Provide the (x, y) coordinate of the cell's center where the given text is located.  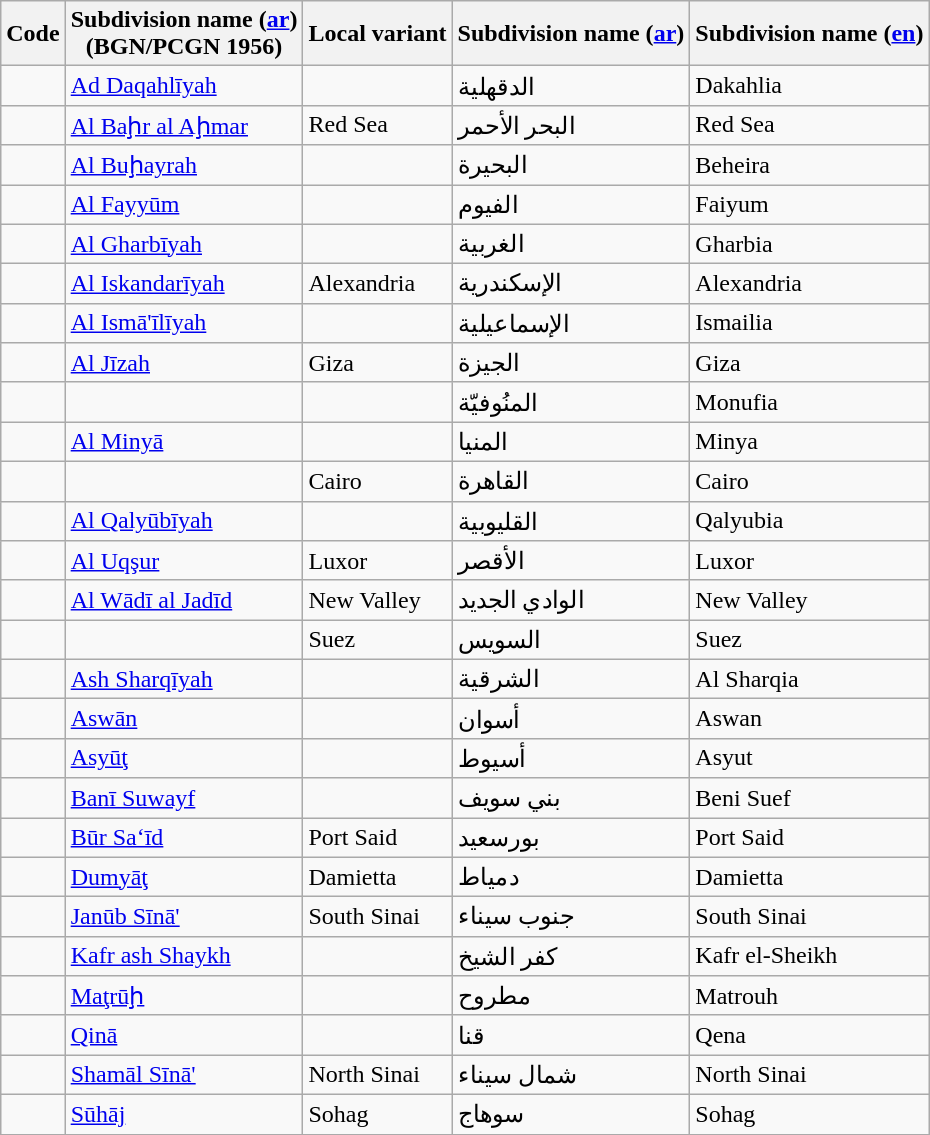
Dumyāţ (184, 877)
Minya (810, 442)
Matrouh (810, 996)
Al Fayyūm (184, 204)
Ash Sharqīyah (184, 679)
Banī Suwayf (184, 798)
Aswān (184, 719)
Shamāl Sīnā' (184, 1075)
Subdivision name (ar)(BGN/PCGN 1956) (184, 34)
القليوبية (571, 521)
Al Sharqia (810, 679)
Al Minyā (184, 442)
Al Qalyūbīyah (184, 521)
Monufia (810, 402)
سوهاج (571, 1114)
الإسماعيلية (571, 323)
Beheira (810, 165)
Sūhāj (184, 1114)
جنوب سيناء (571, 917)
الأقصر (571, 561)
كفر الشيخ (571, 956)
Būr Sa‘īd (184, 838)
Kafr el-Sheikh (810, 956)
Al Iskandarīyah (184, 284)
المنيا (571, 442)
الشرقية (571, 679)
الغربية (571, 244)
الإسكندرية (571, 284)
Al Gharbīyah (184, 244)
المنُوفيّة (571, 402)
Local variant (378, 34)
أسيوط (571, 758)
Qalyubia (810, 521)
Beni Suef (810, 798)
بورسعيد (571, 838)
القاهرة (571, 481)
Gharbia (810, 244)
الوادي الجديد (571, 600)
Al Baḩr al Aḩmar (184, 125)
قنا (571, 1035)
شمال سيناء (571, 1075)
Asyut (810, 758)
Maţrūḩ (184, 996)
Code (33, 34)
بني سويف (571, 798)
البحيرة (571, 165)
الدقهلية (571, 86)
Qena (810, 1035)
Al Jīzah (184, 363)
Asyūţ (184, 758)
السويس (571, 640)
Al Buḩayrah (184, 165)
Al Ismā'īlīyah (184, 323)
Subdivision name (ar) (571, 34)
Janūb Sīnā' (184, 917)
Ad Daqahlīyah (184, 86)
البحر الأحمر (571, 125)
Faiyum (810, 204)
مطروح (571, 996)
Ismailia (810, 323)
دمياط (571, 877)
Dakahlia (810, 86)
Qinā (184, 1035)
الفيوم (571, 204)
Subdivision name (en) (810, 34)
أسوان (571, 719)
Aswan (810, 719)
Al Wādī al Jadīd (184, 600)
Al Uqşur (184, 561)
Kafr ash Shaykh (184, 956)
الجيزة (571, 363)
